Provide the [X, Y] coordinate of the cell's center where the given text is located.  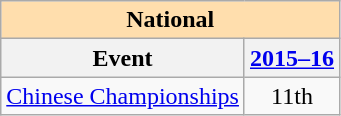
11th [292, 96]
Event [123, 58]
2015–16 [292, 58]
Chinese Championships [123, 96]
National [170, 20]
